From the cell containing the given text, extract its center point as [x, y] coordinate. 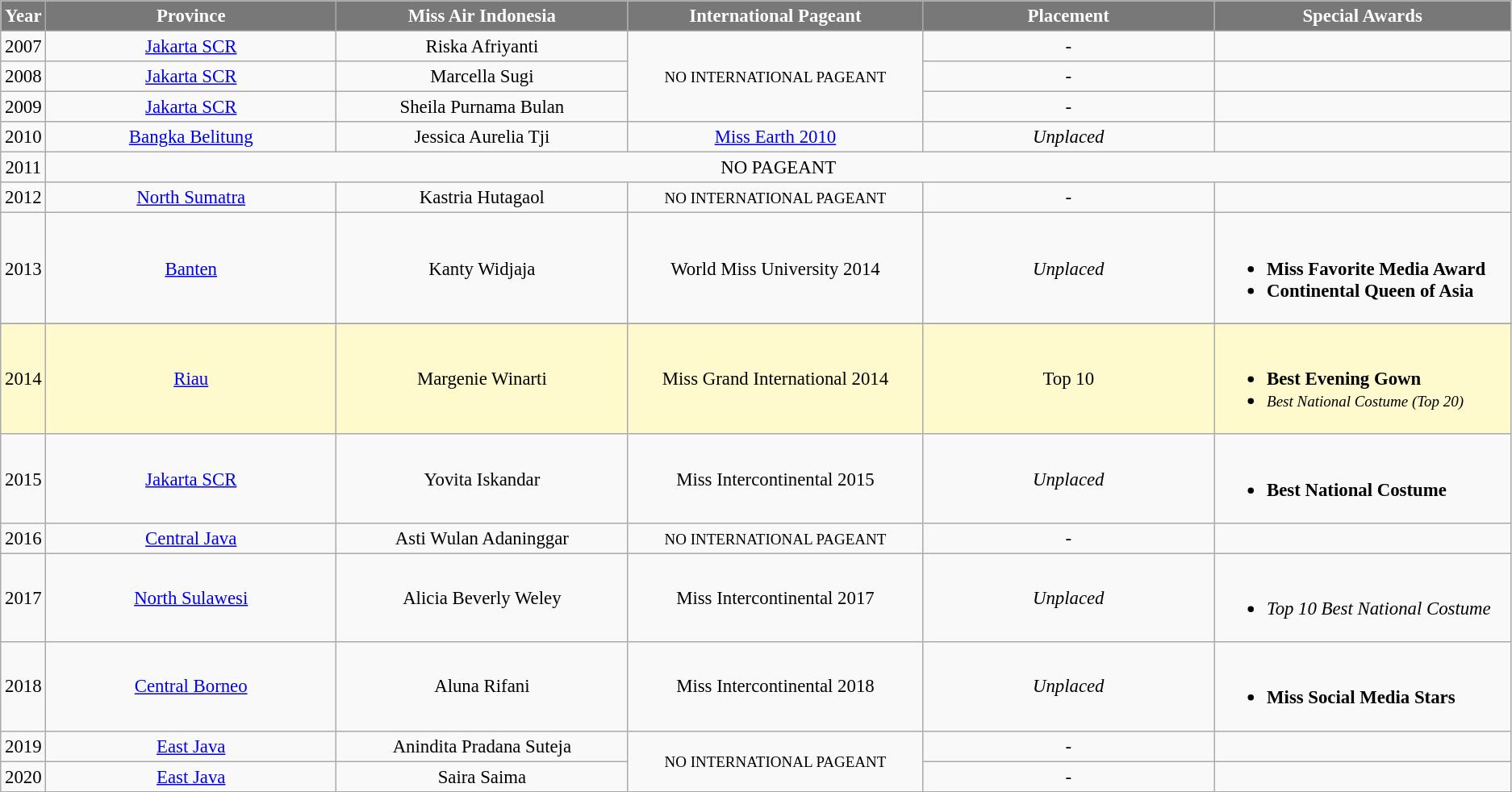
2009 [23, 107]
Year [23, 16]
Yovita Iskandar [482, 478]
Top 10 [1068, 379]
Riau [191, 379]
Miss Air Indonesia [482, 16]
Sheila Purnama Bulan [482, 107]
2012 [23, 198]
Placement [1068, 16]
Miss Favorite Media AwardContinental Queen of Asia [1363, 268]
Jessica Aurelia Tji [482, 137]
Miss Grand International 2014 [775, 379]
2014 [23, 379]
Best National Costume [1363, 478]
Special Awards [1363, 16]
Saira Saima [482, 777]
Riska Afriyanti [482, 47]
2010 [23, 137]
2016 [23, 539]
Kastria Hutagaol [482, 198]
Kanty Widjaja [482, 268]
2018 [23, 686]
Asti Wulan Adaninggar [482, 539]
2007 [23, 47]
Province [191, 16]
Miss Social Media Stars [1363, 686]
Marcella Sugi [482, 77]
Bangka Belitung [191, 137]
World Miss University 2014 [775, 268]
Top 10 Best National Costume [1363, 598]
Best Evening GownBest National Costume (Top 20) [1363, 379]
2015 [23, 478]
NO PAGEANT [779, 168]
Banten [191, 268]
International Pageant [775, 16]
Miss Intercontinental 2017 [775, 598]
2008 [23, 77]
2019 [23, 746]
North Sumatra [191, 198]
Miss Intercontinental 2018 [775, 686]
2020 [23, 777]
2013 [23, 268]
Margenie Winarti [482, 379]
Miss Earth 2010 [775, 137]
Aluna Rifani [482, 686]
North Sulawesi [191, 598]
2011 [23, 168]
2017 [23, 598]
Miss Intercontinental 2015 [775, 478]
Central Java [191, 539]
Alicia Beverly Weley [482, 598]
Central Borneo [191, 686]
Anindita Pradana Suteja [482, 746]
